Detect which cell encompasses the target text, then output its [x, y] center coordinate. 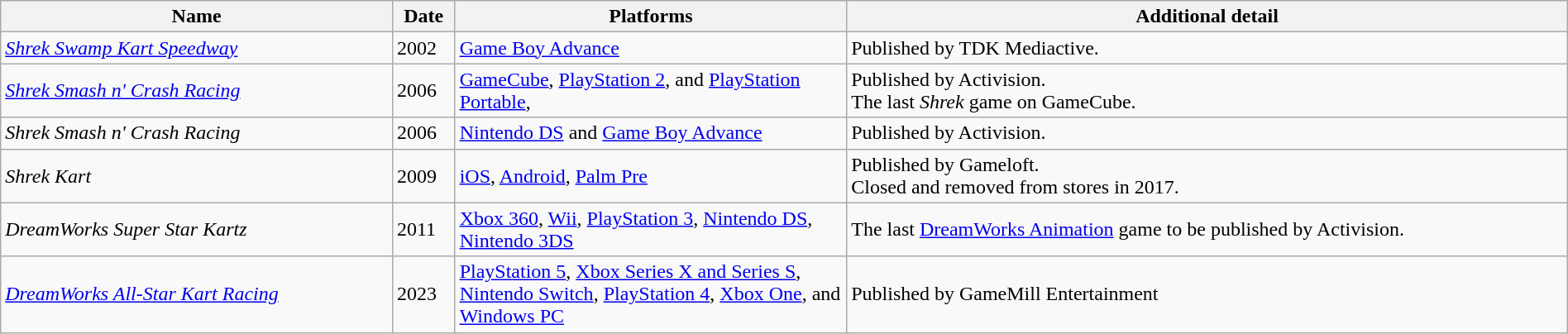
Additional detail [1207, 17]
Shrek Kart [197, 175]
Nintendo DS and Game Boy Advance [651, 133]
2011 [423, 230]
Name [197, 17]
Xbox 360, Wii, PlayStation 3, Nintendo DS, Nintendo 3DS [651, 230]
DreamWorks Super Star Kartz [197, 230]
2023 [423, 294]
Published by Gameloft.Closed and removed from stores in 2017. [1207, 175]
GameCube, PlayStation 2, and PlayStation Portable, [651, 91]
Published by GameMill Entertainment [1207, 294]
DreamWorks All-Star Kart Racing [197, 294]
Platforms [651, 17]
2009 [423, 175]
Shrek Swamp Kart Speedway [197, 48]
2002 [423, 48]
PlayStation 5, Xbox Series X and Series S, Nintendo Switch, PlayStation 4, Xbox One, and Windows PC [651, 294]
The last DreamWorks Animation game to be published by Activision. [1207, 230]
Published by Activision.The last Shrek game on GameCube. [1207, 91]
Published by TDK Mediactive. [1207, 48]
Date [423, 17]
Published by Activision. [1207, 133]
iOS, Android, Palm Pre [651, 175]
Game Boy Advance [651, 48]
